Capture the cell that displays the provided text and extract its [X, Y] central coordinate. 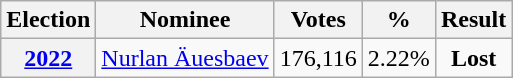
Election [48, 20]
2022 [48, 58]
176,116 [318, 58]
2.22% [398, 58]
Result [473, 20]
Lost [473, 58]
Nurlan Äuesbaev [185, 58]
Votes [318, 20]
Nominee [185, 20]
% [398, 20]
